Detect which cell encompasses the target text, then output its (X, Y) center coordinate. 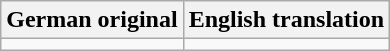
English translation (286, 20)
German original (92, 20)
